Capture the cell that displays the provided text and extract its (X, Y) central coordinate. 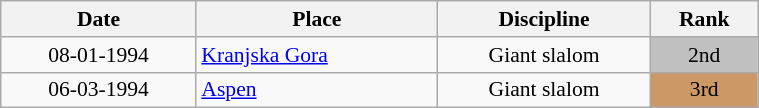
08-01-1994 (99, 55)
2nd (704, 55)
Date (99, 19)
Discipline (544, 19)
Rank (704, 19)
Place (316, 19)
3rd (704, 90)
Aspen (316, 90)
06-03-1994 (99, 90)
Kranjska Gora (316, 55)
